From the cell containing the given text, extract its center point as [X, Y] coordinate. 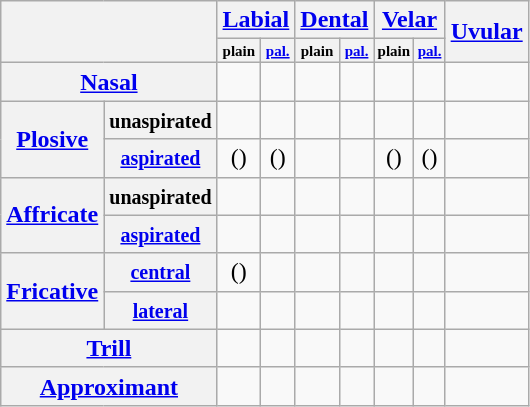
Affricate [52, 215]
Labial [256, 20]
lateral [160, 310]
Approximant [109, 386]
Trill [109, 348]
central [160, 272]
Fricative [52, 291]
Velar [410, 20]
Dental [334, 20]
Nasal [109, 82]
Uvular [486, 32]
Plosive [52, 139]
